Provide the (X, Y) coordinate of the cell's center where the given text is located.  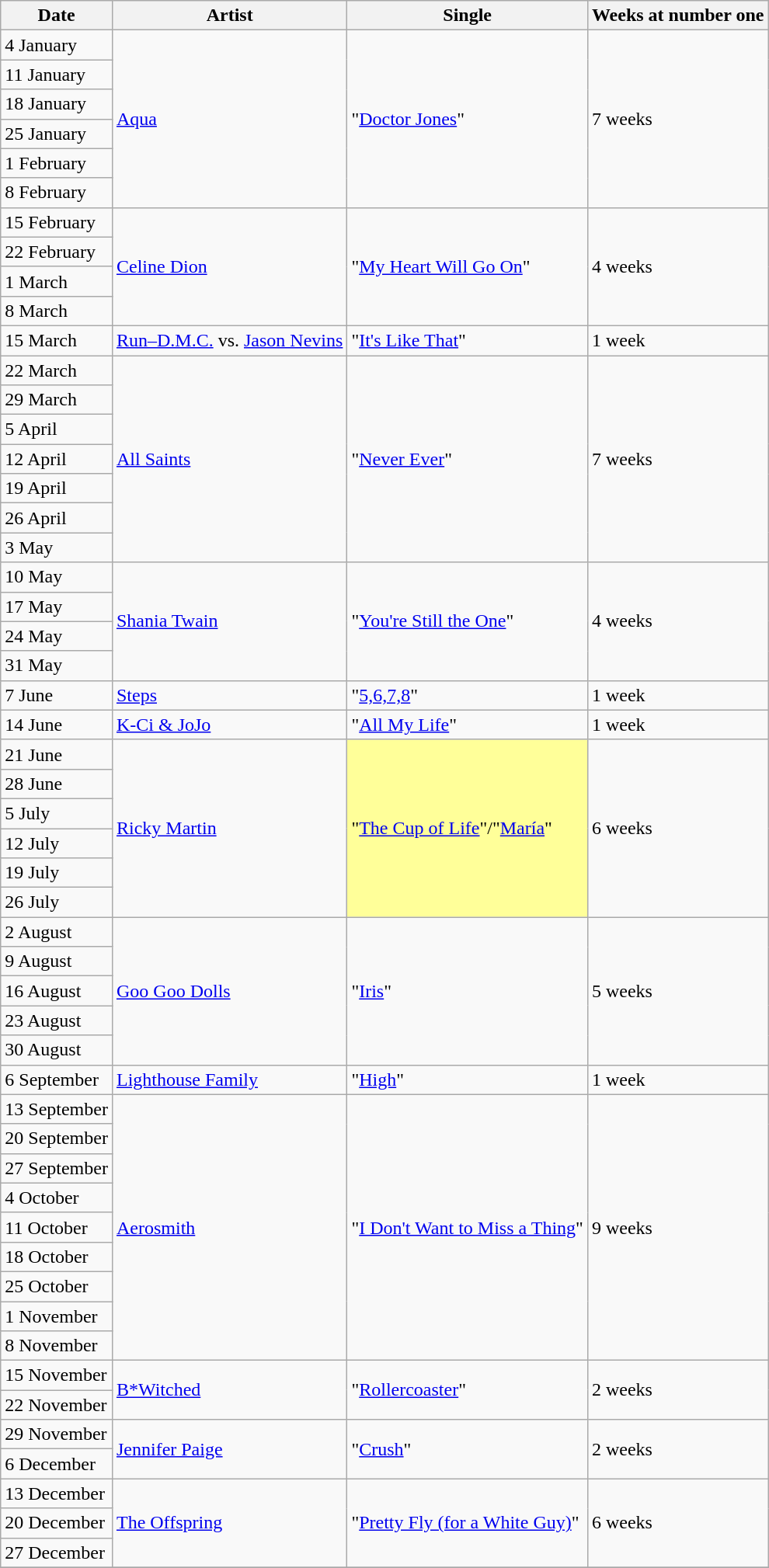
12 April (57, 459)
"You're Still the One" (468, 621)
"Rollercoaster" (468, 1390)
18 January (57, 104)
"It's Like That" (468, 340)
1 February (57, 163)
11 October (57, 1227)
23 August (57, 1020)
15 March (57, 340)
13 December (57, 1493)
20 December (57, 1523)
8 February (57, 193)
Single (468, 16)
12 July (57, 843)
25 October (57, 1286)
22 March (57, 370)
22 November (57, 1405)
11 January (57, 75)
Celine Dion (229, 266)
Goo Goo Dolls (229, 991)
15 February (57, 222)
Run–D.M.C. vs. Jason Nevins (229, 340)
16 August (57, 991)
Aqua (229, 119)
19 July (57, 873)
29 March (57, 400)
13 September (57, 1109)
24 May (57, 636)
"My Heart Will Go On" (468, 266)
2 August (57, 932)
Steps (229, 695)
6 December (57, 1464)
26 April (57, 518)
"Never Ever" (468, 459)
Jennifer Paige (229, 1449)
Date (57, 16)
15 November (57, 1375)
Shania Twain (229, 621)
30 August (57, 1050)
9 August (57, 961)
"I Don't Want to Miss a Thing" (468, 1227)
20 September (57, 1139)
"Iris" (468, 991)
17 May (57, 607)
19 April (57, 488)
26 July (57, 902)
29 November (57, 1434)
K-Ci & JoJo (229, 725)
1 March (57, 281)
31 May (57, 666)
3 May (57, 548)
7 June (57, 695)
28 June (57, 784)
The Offspring (229, 1523)
4 October (57, 1198)
4 January (57, 45)
Aerosmith (229, 1227)
Ricky Martin (229, 828)
5 April (57, 429)
"Pretty Fly (for a White Guy)" (468, 1523)
9 weeks (677, 1227)
5 July (57, 813)
Artist (229, 16)
18 October (57, 1257)
8 March (57, 311)
Weeks at number one (677, 16)
1 November (57, 1316)
8 November (57, 1346)
"5,6,7,8" (468, 695)
"The Cup of Life"/"María" (468, 828)
27 December (57, 1552)
25 January (57, 134)
21 June (57, 754)
Lighthouse Family (229, 1080)
"Doctor Jones" (468, 119)
B*Witched (229, 1390)
All Saints (229, 459)
"High" (468, 1080)
"All My Life" (468, 725)
27 September (57, 1168)
10 May (57, 577)
14 June (57, 725)
22 February (57, 252)
"Crush" (468, 1449)
6 September (57, 1080)
5 weeks (677, 991)
